Extract the [X, Y] coordinate from the center of the cell holding the provided text.  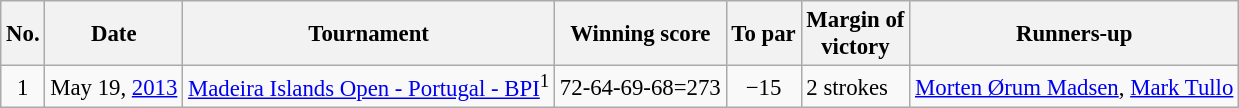
Runners-up [1074, 34]
No. [23, 34]
Winning score [641, 34]
Morten Ørum Madsen, Mark Tullo [1074, 87]
May 19, 2013 [114, 87]
Margin ofvictory [856, 34]
Date [114, 34]
72-64-69-68=273 [641, 87]
2 strokes [856, 87]
Tournament [369, 34]
Madeira Islands Open - Portugal - BPI1 [369, 87]
To par [764, 34]
−15 [764, 87]
1 [23, 87]
